Identify which cell holds the provided text, then report its (x, y) central coordinate. 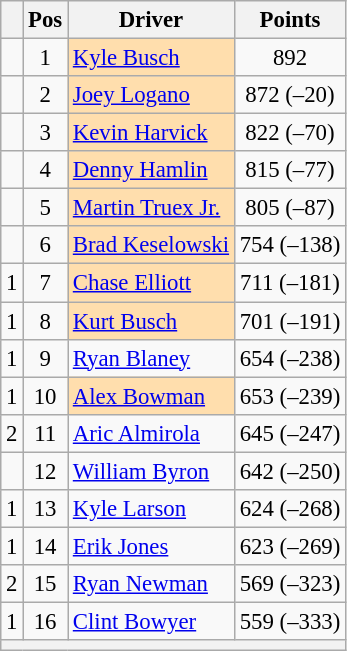
653 (–239) (290, 396)
Alex Bowman (152, 396)
624 (–268) (290, 509)
15 (46, 584)
Kevin Harvick (152, 133)
805 (–87) (290, 208)
12 (46, 471)
Aric Almirola (152, 433)
9 (46, 358)
Driver (152, 20)
559 (–333) (290, 621)
754 (–138) (290, 245)
642 (–250) (290, 471)
892 (290, 58)
872 (–20) (290, 95)
623 (–269) (290, 546)
Denny Hamlin (152, 170)
Pos (46, 20)
Points (290, 20)
711 (–181) (290, 283)
569 (–323) (290, 584)
815 (–77) (290, 170)
7 (46, 283)
Erik Jones (152, 546)
8 (46, 321)
14 (46, 546)
Ryan Newman (152, 584)
822 (–70) (290, 133)
Ryan Blaney (152, 358)
701 (–191) (290, 321)
William Byron (152, 471)
Brad Keselowski (152, 245)
Martin Truex Jr. (152, 208)
654 (–238) (290, 358)
4 (46, 170)
Kyle Busch (152, 58)
6 (46, 245)
16 (46, 621)
Clint Bowyer (152, 621)
10 (46, 396)
645 (–247) (290, 433)
Chase Elliott (152, 283)
Kyle Larson (152, 509)
5 (46, 208)
13 (46, 509)
11 (46, 433)
Joey Logano (152, 95)
Kurt Busch (152, 321)
3 (46, 133)
